Provide the [X, Y] coordinate of the cell's center where the given text is located.  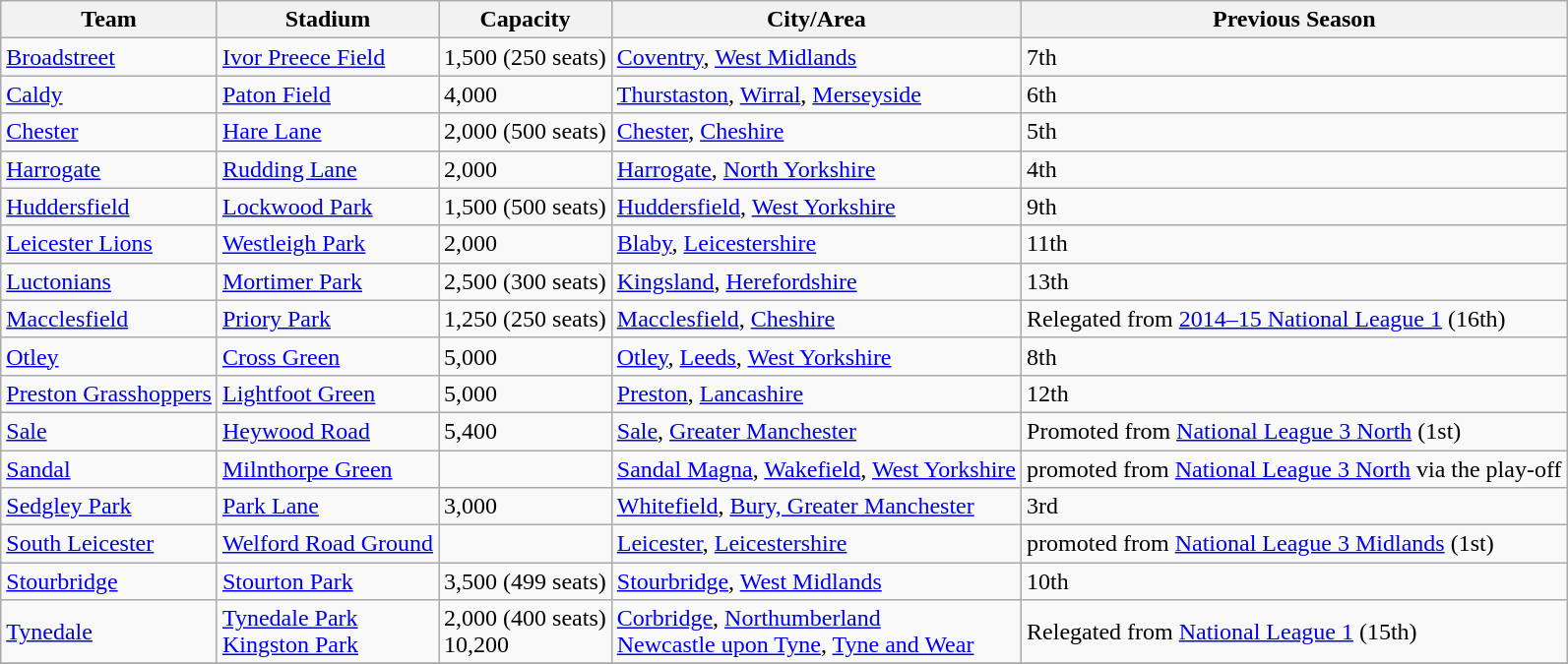
South Leicester [109, 544]
Welford Road Ground [327, 544]
Ivor Preece Field [327, 57]
Capacity [526, 20]
13th [1294, 281]
Chester [109, 132]
Corbridge, NorthumberlandNewcastle upon Tyne, Tyne and Wear [816, 632]
3,500 (499 seats) [526, 581]
Tynedale [109, 632]
Relegated from National League 1 (15th) [1294, 632]
Previous Season [1294, 20]
Kingsland, Herefordshire [816, 281]
12th [1294, 393]
City/Area [816, 20]
Westleigh Park [327, 244]
Coventry, West Midlands [816, 57]
Sandal [109, 469]
Promoted from National League 3 North (1st) [1294, 431]
Chester, Cheshire [816, 132]
Lightfoot Green [327, 393]
2,000 (500 seats) [526, 132]
Caldy [109, 94]
2,000 (400 seats)10,200 [526, 632]
Macclesfield [109, 319]
Lockwood Park [327, 207]
Macclesfield, Cheshire [816, 319]
Relegated from 2014–15 National League 1 (16th) [1294, 319]
1,500 (250 seats) [526, 57]
Tynedale ParkKingston Park [327, 632]
3,000 [526, 507]
Otley, Leeds, West Yorkshire [816, 356]
Park Lane [327, 507]
11th [1294, 244]
5th [1294, 132]
5,400 [526, 431]
Huddersfield [109, 207]
Team [109, 20]
Heywood Road [327, 431]
Rudding Lane [327, 169]
Cross Green [327, 356]
4,000 [526, 94]
Mortimer Park [327, 281]
Huddersfield, West Yorkshire [816, 207]
Stourbridge, West Midlands [816, 581]
Stadium [327, 20]
2,500 (300 seats) [526, 281]
1,250 (250 seats) [526, 319]
Otley [109, 356]
3rd [1294, 507]
8th [1294, 356]
Whitefield, Bury, Greater Manchester [816, 507]
6th [1294, 94]
promoted from National League 3 North via the play-off [1294, 469]
Paton Field [327, 94]
Luctonians [109, 281]
promoted from National League 3 Midlands (1st) [1294, 544]
9th [1294, 207]
Sale [109, 431]
Milnthorpe Green [327, 469]
4th [1294, 169]
Sandal Magna, Wakefield, West Yorkshire [816, 469]
Stourbridge [109, 581]
10th [1294, 581]
7th [1294, 57]
Thurstaston, Wirral, Merseyside [816, 94]
Priory Park [327, 319]
Leicester, Leicestershire [816, 544]
Stourton Park [327, 581]
Broadstreet [109, 57]
Harrogate [109, 169]
Sale, Greater Manchester [816, 431]
Preston Grasshoppers [109, 393]
Hare Lane [327, 132]
Blaby, Leicestershire [816, 244]
1,500 (500 seats) [526, 207]
Preston, Lancashire [816, 393]
Leicester Lions [109, 244]
Harrogate, North Yorkshire [816, 169]
Sedgley Park [109, 507]
